Detect which cell encompasses the target text, then output its [X, Y] center coordinate. 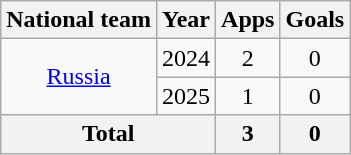
Russia [79, 77]
Goals [315, 20]
Total [108, 134]
3 [248, 134]
2 [248, 58]
National team [79, 20]
Apps [248, 20]
2025 [186, 96]
Year [186, 20]
2024 [186, 58]
1 [248, 96]
